Return the [x, y] coordinate for the center point of the cell that contains the specified text.  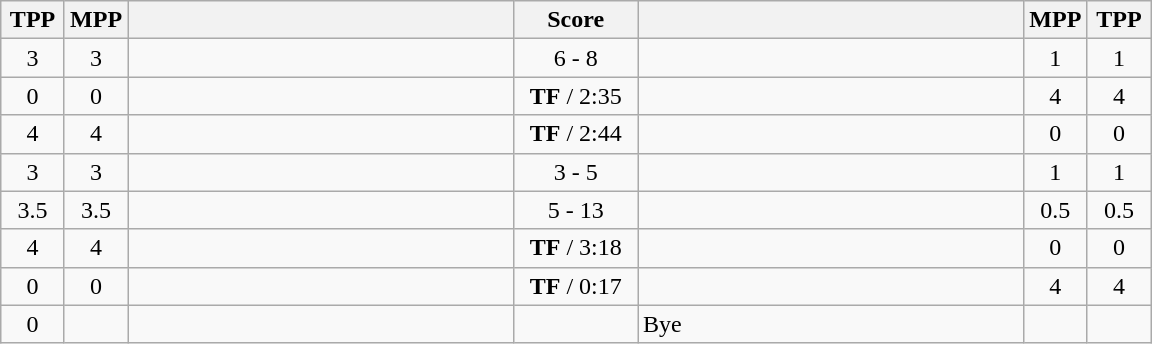
6 - 8 [576, 58]
Bye [831, 324]
Score [576, 20]
TF / 3:18 [576, 248]
3 - 5 [576, 172]
5 - 13 [576, 210]
TF / 2:44 [576, 134]
TF / 0:17 [576, 286]
TF / 2:35 [576, 96]
